Pinpoint the cell where the given text exists, returning its (X, Y) midpoint coordinate. 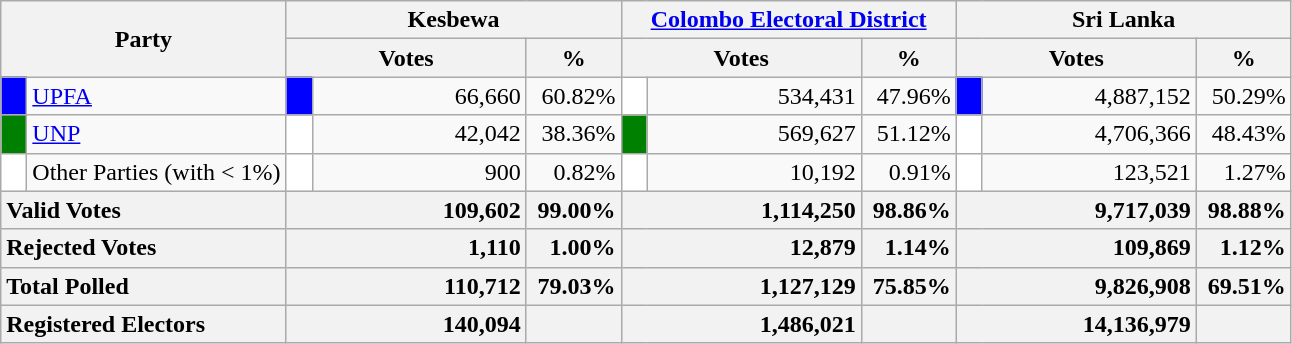
Valid Votes (144, 210)
569,627 (754, 134)
98.86% (908, 210)
Colombo Electoral District (788, 20)
9,826,908 (1076, 286)
1.14% (908, 248)
51.12% (908, 134)
109,869 (1076, 248)
60.82% (574, 96)
1,110 (406, 248)
38.36% (574, 134)
99.00% (574, 210)
50.29% (1244, 96)
1.00% (574, 248)
Other Parties (with < 1%) (156, 172)
UNP (156, 134)
14,136,979 (1076, 324)
47.96% (908, 96)
48.43% (1244, 134)
75.85% (908, 286)
Sri Lanka (1124, 20)
0.91% (908, 172)
140,094 (406, 324)
98.88% (1244, 210)
12,879 (741, 248)
1,114,250 (741, 210)
1,486,021 (741, 324)
Rejected Votes (144, 248)
4,887,152 (1089, 96)
UPFA (156, 96)
4,706,366 (1089, 134)
Kesbewa (454, 20)
123,521 (1089, 172)
42,042 (419, 134)
900 (419, 172)
110,712 (406, 286)
1.27% (1244, 172)
109,602 (406, 210)
79.03% (574, 286)
1.12% (1244, 248)
9,717,039 (1076, 210)
10,192 (754, 172)
69.51% (1244, 286)
Party (144, 39)
Total Polled (144, 286)
66,660 (419, 96)
Registered Electors (144, 324)
1,127,129 (741, 286)
0.82% (574, 172)
534,431 (754, 96)
